Determine the (x, y) coordinate at the center of the cell enclosing the given text.  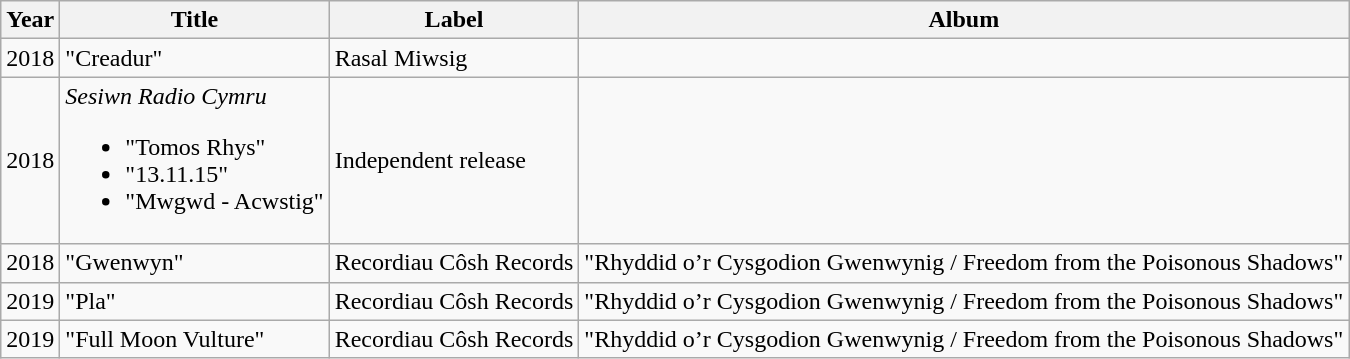
"Creadur" (194, 58)
Title (194, 20)
Label (454, 20)
Sesiwn Radio Cymru"Tomos Rhys""13.11.15""Mwgwd - Acwstig" (194, 160)
"Full Moon Vulture" (194, 339)
Independent release (454, 160)
"Pla" (194, 301)
Rasal Miwsig (454, 58)
Year (30, 20)
"Gwenwyn" (194, 263)
Album (964, 20)
